Scan for the cell matching the given text and deliver its (X, Y) coordinate at center. 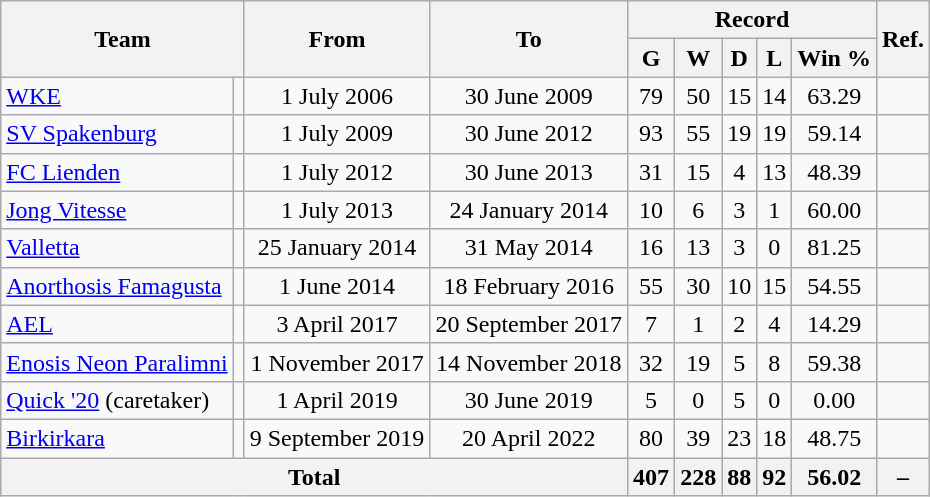
9 September 2019 (337, 438)
Quick '20 (caretaker) (117, 400)
23 (740, 438)
60.00 (834, 210)
Anorthosis Famagusta (117, 286)
0.00 (834, 400)
AEL (117, 324)
W (698, 58)
1 July 2009 (337, 134)
Jong Vitesse (117, 210)
From (337, 39)
Ref. (902, 39)
Record (752, 20)
G (652, 58)
To (529, 39)
59.14 (834, 134)
Birkirkara (117, 438)
Enosis Neon Paralimni (117, 362)
81.25 (834, 248)
1 June 2014 (337, 286)
6 (698, 210)
56.02 (834, 477)
18 (774, 438)
SV Spakenburg (117, 134)
31 May 2014 (529, 248)
Win % (834, 58)
48.39 (834, 172)
1 July 2012 (337, 172)
407 (652, 477)
63.29 (834, 96)
20 April 2022 (529, 438)
30 June 2013 (529, 172)
Team (122, 39)
92 (774, 477)
30 June 2012 (529, 134)
93 (652, 134)
Total (314, 477)
30 June 2019 (529, 400)
– (902, 477)
20 September 2017 (529, 324)
30 (698, 286)
24 January 2014 (529, 210)
79 (652, 96)
D (740, 58)
32 (652, 362)
50 (698, 96)
30 June 2009 (529, 96)
14 November 2018 (529, 362)
1 July 2006 (337, 96)
7 (652, 324)
39 (698, 438)
16 (652, 248)
WKE (117, 96)
59.38 (834, 362)
18 February 2016 (529, 286)
80 (652, 438)
8 (774, 362)
L (774, 58)
1 November 2017 (337, 362)
Valletta (117, 248)
3 April 2017 (337, 324)
1 July 2013 (337, 210)
228 (698, 477)
54.55 (834, 286)
88 (740, 477)
1 April 2019 (337, 400)
25 January 2014 (337, 248)
48.75 (834, 438)
14 (774, 96)
14.29 (834, 324)
2 (740, 324)
FC Lienden (117, 172)
31 (652, 172)
